Extract the (X, Y) coordinate from the center of the cell holding the provided text.  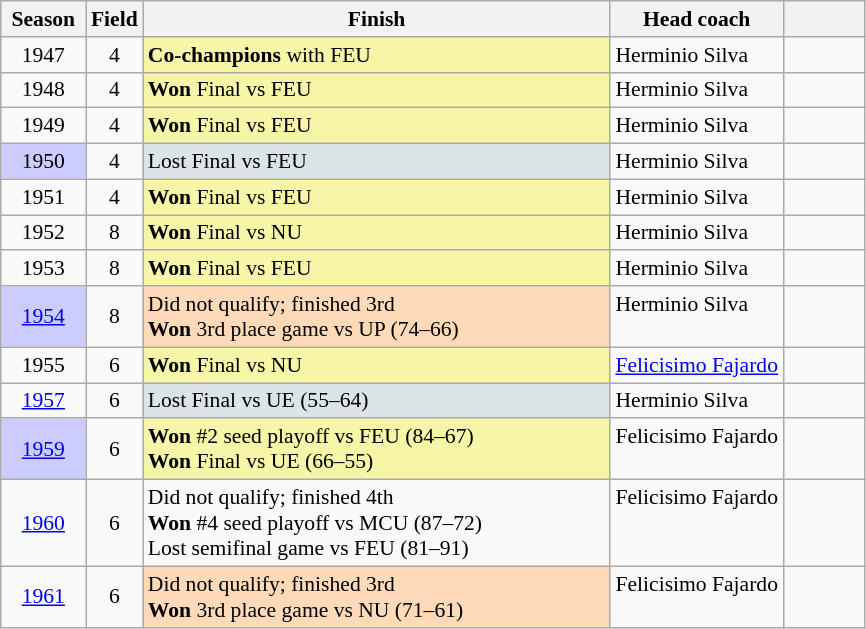
1955 (44, 365)
1957 (44, 401)
1948 (44, 90)
1954 (44, 316)
Did not qualify; finished 3rdWon 3rd place game vs UP (74–66) (377, 316)
1953 (44, 269)
1960 (44, 524)
Finish (377, 19)
Field (114, 19)
Head coach (696, 19)
1950 (44, 162)
Did not qualify; finished 3rdWon 3rd place game vs NU (71–61) (377, 596)
Lost Final vs FEU (377, 162)
Lost Final vs UE (55–64) (377, 401)
1949 (44, 126)
1961 (44, 596)
1951 (44, 197)
Won #2 seed playoff vs FEU (84–67)Won Final vs UE (66–55) (377, 450)
1947 (44, 55)
Did not qualify; finished 4thWon #4 seed playoff vs MCU (87–72)Lost semifinal game vs FEU (81–91) (377, 524)
Season (44, 19)
1952 (44, 233)
Co-champions with FEU (377, 55)
1959 (44, 450)
